Scan for the cell matching the given text and deliver its [X, Y] coordinate at center. 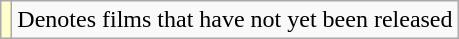
Denotes films that have not yet been released [235, 20]
